For the text-containing cell, return its midpoint in [x, y] coordinate format. 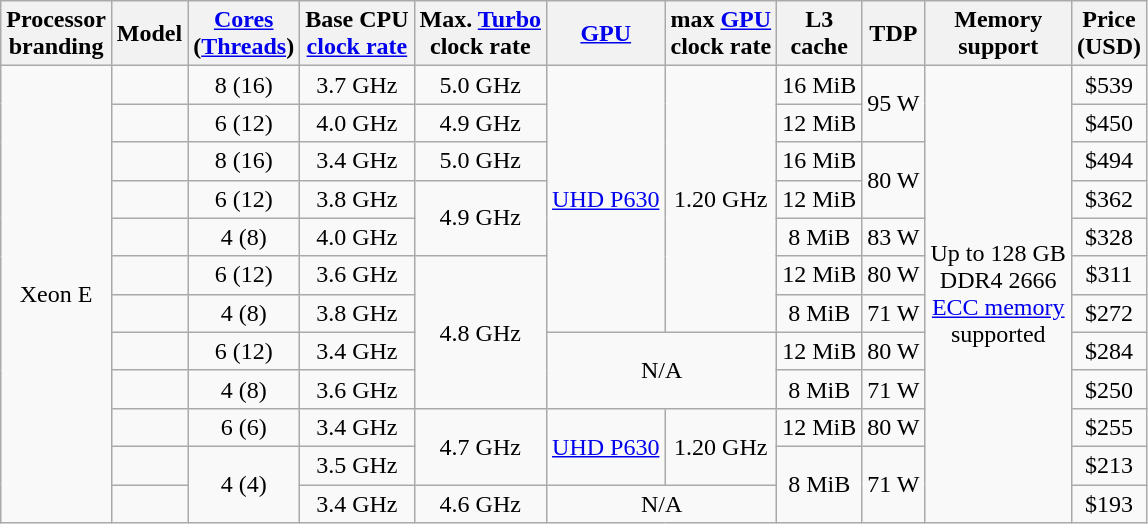
$311 [1108, 275]
$362 [1108, 199]
TDP [894, 34]
$255 [1108, 427]
$250 [1108, 389]
L3cache [820, 34]
4.7 GHz [480, 446]
max GPUclock rate [721, 34]
Model [149, 34]
Base CPUclock rate [357, 34]
GPU [606, 34]
Cores(Threads) [244, 34]
$213 [1108, 465]
Up to 128 GBDDR4 2666ECC memorysupported [998, 294]
Max. Turboclock rate [480, 34]
$539 [1108, 85]
6 (6) [244, 427]
4.8 GHz [480, 332]
$450 [1108, 123]
Price(USD) [1108, 34]
3.5 GHz [357, 465]
Memorysupport [998, 34]
83 W [894, 237]
3.7 GHz [357, 85]
4 (4) [244, 484]
95 W [894, 104]
$328 [1108, 237]
Processorbranding [56, 34]
$193 [1108, 503]
$284 [1108, 351]
Xeon E [56, 294]
$272 [1108, 313]
4.6 GHz [480, 503]
$494 [1108, 161]
